For the text-containing cell, return its midpoint in (X, Y) coordinate format. 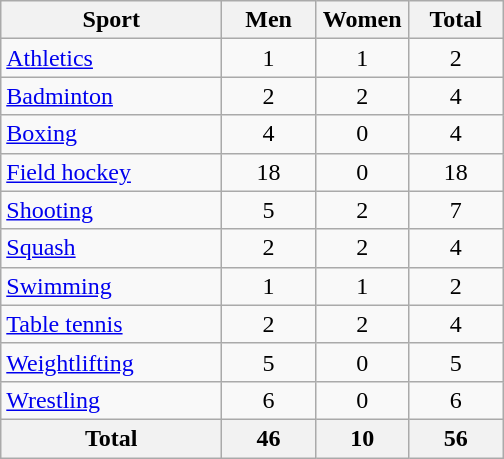
46 (269, 438)
Swimming (112, 286)
Men (269, 20)
Wrestling (112, 400)
Table tennis (112, 324)
Boxing (112, 134)
Badminton (112, 96)
Sport (112, 20)
7 (456, 210)
Athletics (112, 58)
Squash (112, 248)
Women (362, 20)
10 (362, 438)
56 (456, 438)
Shooting (112, 210)
Field hockey (112, 172)
Weightlifting (112, 362)
